Output the (x, y) coordinate of the center of the cell containing the given text.  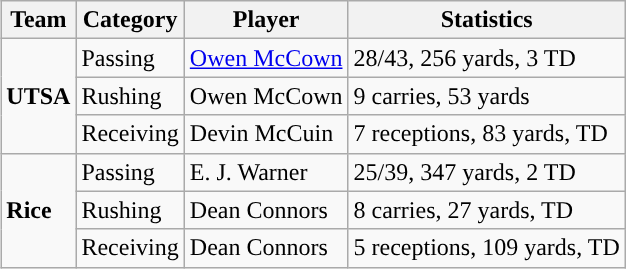
Category (130, 20)
28/43, 256 yards, 3 TD (486, 58)
Player (266, 20)
Rice (38, 210)
Devin McCuin (266, 134)
7 receptions, 83 yards, TD (486, 134)
E. J. Warner (266, 172)
9 carries, 53 yards (486, 96)
UTSA (38, 96)
8 carries, 27 yards, TD (486, 210)
Team (38, 20)
5 receptions, 109 yards, TD (486, 248)
Statistics (486, 20)
25/39, 347 yards, 2 TD (486, 172)
